Identify which cell holds the provided text, then report its [x, y] central coordinate. 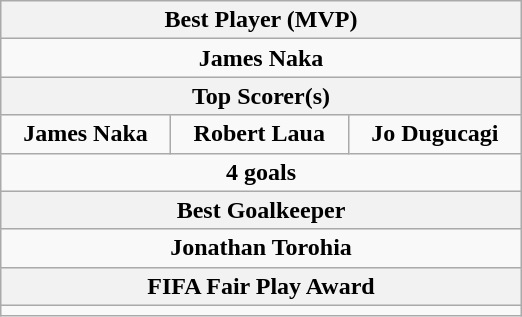
Jo Dugucagi [434, 134]
Best Goalkeeper [262, 210]
Robert Laua [259, 134]
Best Player (MVP) [262, 20]
4 goals [262, 172]
Jonathan Torohia [262, 248]
FIFA Fair Play Award [262, 286]
Top Scorer(s) [262, 96]
